Return the [x, y] coordinate for the center point of the cell that contains the specified text.  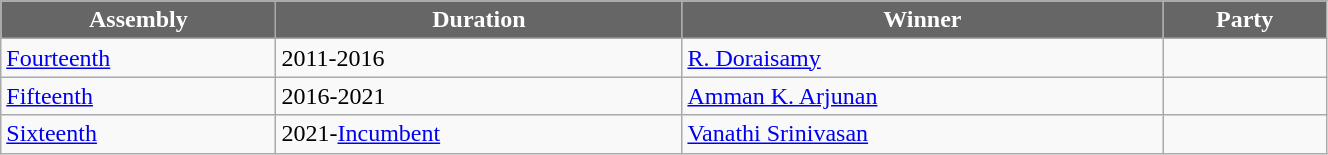
2016-2021 [479, 96]
Fourteenth [138, 58]
Sixteenth [138, 134]
Assembly [138, 20]
Winner [922, 20]
R. Doraisamy [922, 58]
2011-2016 [479, 58]
Party [1245, 20]
2021-Incumbent [479, 134]
Amman K. Arjunan [922, 96]
Duration [479, 20]
Vanathi Srinivasan [922, 134]
Fifteenth [138, 96]
